For the text-containing cell, return its midpoint in [X, Y] coordinate format. 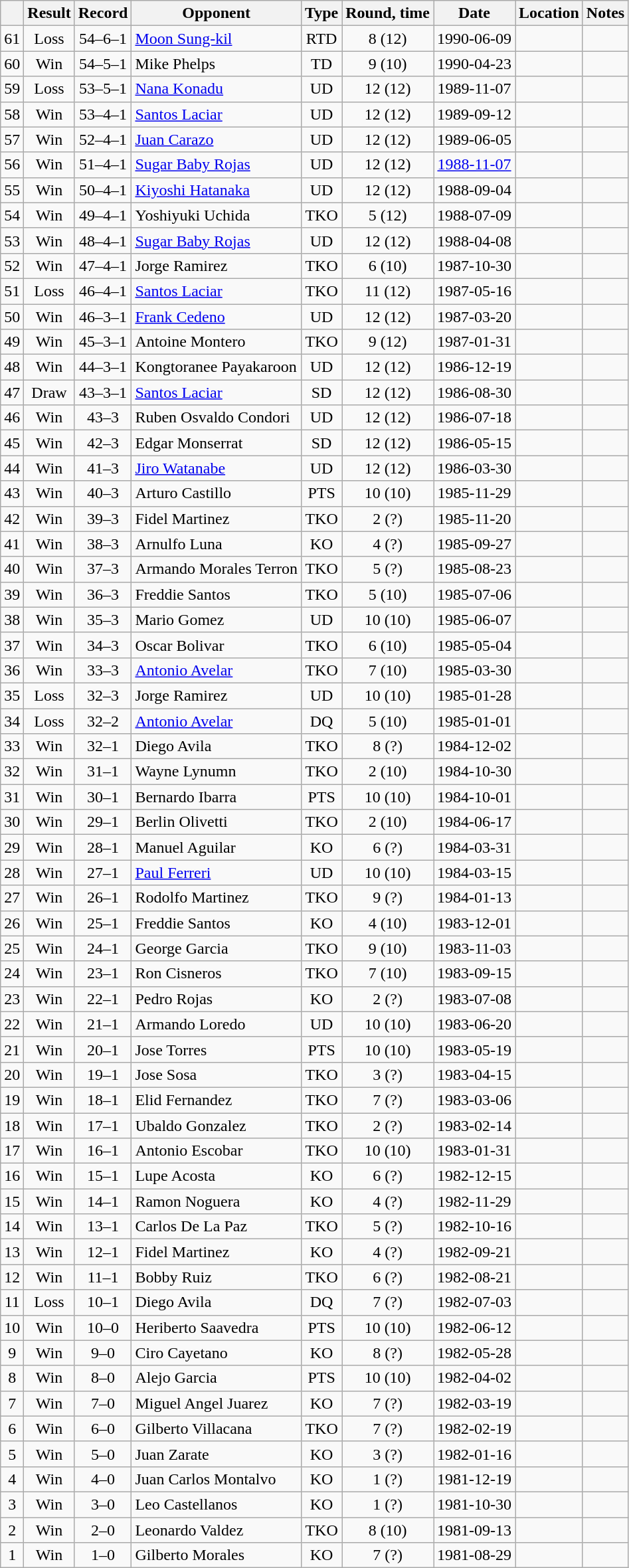
53–5–1 [103, 89]
54 [12, 215]
1989-09-12 [474, 114]
Gilberto Villacana [217, 1429]
1983-12-01 [474, 923]
19 [12, 1100]
17 [12, 1151]
1984-03-31 [474, 847]
1985-01-01 [474, 721]
12 [12, 1277]
1984-01-13 [474, 898]
39–3 [103, 519]
27–1 [103, 873]
39 [12, 594]
1985-09-27 [474, 544]
Location [549, 13]
Alejo Garcia [217, 1378]
1981-12-19 [474, 1479]
Juan Carlos Montalvo [217, 1479]
1982-01-16 [474, 1454]
14–1 [103, 1201]
1985-05-04 [474, 645]
1985-11-20 [474, 519]
10–0 [103, 1328]
34–3 [103, 645]
Miguel Angel Juarez [217, 1403]
Pedro Rojas [217, 999]
15 [12, 1201]
Ramon Noguera [217, 1201]
Rodolfo Martinez [217, 898]
45–3–1 [103, 342]
51 [12, 291]
1985-07-06 [474, 594]
1985-11-29 [474, 493]
8 (12) [388, 39]
8 (10) [388, 1529]
56 [12, 165]
15–1 [103, 1176]
Mario Gomez [217, 620]
33 [12, 746]
13–1 [103, 1227]
44–3–1 [103, 367]
Armando Loredo [217, 1024]
32–2 [103, 721]
Draw [49, 392]
1985-03-30 [474, 670]
36–3 [103, 594]
21 [12, 1049]
28 [12, 873]
11 [12, 1302]
1982-06-12 [474, 1328]
1988-09-04 [474, 190]
1986-05-15 [474, 443]
25 [12, 948]
1981-10-30 [474, 1504]
1983-04-15 [474, 1075]
Leonardo Valdez [217, 1529]
Berlin Olivetti [217, 822]
3 [12, 1504]
1983-09-15 [474, 974]
Opponent [217, 13]
1988-07-09 [474, 215]
1981-09-13 [474, 1529]
18–1 [103, 1100]
30–1 [103, 797]
24–1 [103, 948]
Yoshiyuki Uchida [217, 215]
1983-05-19 [474, 1049]
3–0 [103, 1504]
Jose Torres [217, 1049]
32–3 [103, 695]
1983-06-20 [474, 1024]
1982-05-28 [474, 1353]
1986-08-30 [474, 392]
10 [12, 1328]
36 [12, 670]
Heriberto Saavedra [217, 1328]
19–1 [103, 1075]
1982-12-15 [474, 1176]
21–1 [103, 1024]
Round, time [388, 13]
2–0 [103, 1529]
Juan Zarate [217, 1454]
46–4–1 [103, 291]
Oscar Bolivar [217, 645]
Antonio Escobar [217, 1151]
5 [12, 1454]
Jose Sosa [217, 1075]
Paul Ferreri [217, 873]
1982-07-03 [474, 1302]
1989-06-05 [474, 139]
1987-01-31 [474, 342]
55 [12, 190]
14 [12, 1227]
2 [12, 1529]
1987-03-20 [474, 317]
29 [12, 847]
Arturo Castillo [217, 493]
52–4–1 [103, 139]
1982-02-19 [474, 1429]
16 [12, 1176]
13 [12, 1252]
6–0 [103, 1429]
16–1 [103, 1151]
1983-01-31 [474, 1151]
1982-09-21 [474, 1252]
44 [12, 468]
Antoine Montero [217, 342]
1984-10-01 [474, 797]
46–3–1 [103, 317]
40 [12, 569]
1986-12-19 [474, 367]
1987-05-16 [474, 291]
23–1 [103, 974]
11–1 [103, 1277]
1982-08-21 [474, 1277]
1983-02-14 [474, 1126]
59 [12, 89]
26 [12, 923]
1988-04-08 [474, 240]
Nana Konadu [217, 89]
Lupe Acosta [217, 1176]
28–1 [103, 847]
Edgar Monserrat [217, 443]
22–1 [103, 999]
50–4–1 [103, 190]
49 [12, 342]
31–1 [103, 772]
37 [12, 645]
38–3 [103, 544]
8–0 [103, 1378]
49–4–1 [103, 215]
1990-04-23 [474, 64]
7–0 [103, 1403]
6 [12, 1429]
Moon Sung-kil [217, 39]
43–3–1 [103, 392]
1982-10-16 [474, 1227]
1988-11-07 [474, 165]
4 [12, 1479]
George Garcia [217, 948]
RTD [321, 39]
17–1 [103, 1126]
1985-01-28 [474, 695]
47 [12, 392]
54–5–1 [103, 64]
Bernardo Ibarra [217, 797]
Arnulfo Luna [217, 544]
Result [49, 13]
1984-10-30 [474, 772]
1983-03-06 [474, 1100]
1983-07-08 [474, 999]
48 [12, 367]
4–0 [103, 1479]
1 [12, 1555]
Ruben Osvaldo Condori [217, 418]
1989-11-07 [474, 89]
48–4–1 [103, 240]
1984-03-15 [474, 873]
8 [12, 1378]
Frank Cedeno [217, 317]
32 [12, 772]
42 [12, 519]
1987-10-30 [474, 266]
1981-08-29 [474, 1555]
1983-11-03 [474, 948]
33–3 [103, 670]
Type [321, 13]
TD [321, 64]
Leo Castellanos [217, 1504]
9–0 [103, 1353]
1986-03-30 [474, 468]
20–1 [103, 1049]
45 [12, 443]
9 (12) [388, 342]
29–1 [103, 822]
Ron Cisneros [217, 974]
1–0 [103, 1555]
51–4–1 [103, 165]
10–1 [103, 1302]
5 (12) [388, 215]
60 [12, 64]
Wayne Lynumn [217, 772]
41–3 [103, 468]
Juan Carazo [217, 139]
43 [12, 493]
20 [12, 1075]
50 [12, 317]
40–3 [103, 493]
24 [12, 974]
Manuel Aguilar [217, 847]
42–3 [103, 443]
1985-08-23 [474, 569]
11 (12) [388, 291]
7 [12, 1403]
1982-11-29 [474, 1201]
26–1 [103, 898]
58 [12, 114]
38 [12, 620]
4 (10) [388, 923]
47–4–1 [103, 266]
Notes [605, 13]
61 [12, 39]
57 [12, 139]
Kiyoshi Hatanaka [217, 190]
31 [12, 797]
1984-12-02 [474, 746]
12–1 [103, 1252]
32–1 [103, 746]
30 [12, 822]
34 [12, 721]
25–1 [103, 923]
53 [12, 240]
53–4–1 [103, 114]
1984-06-17 [474, 822]
1986-07-18 [474, 418]
1990-06-09 [474, 39]
5–0 [103, 1454]
1985-06-07 [474, 620]
9 (?) [388, 898]
Elid Fernandez [217, 1100]
Record [103, 13]
Gilberto Morales [217, 1555]
27 [12, 898]
Kongtoranee Payakaroon [217, 367]
Date [474, 13]
1982-04-02 [474, 1378]
1982-03-19 [474, 1403]
23 [12, 999]
Bobby Ruiz [217, 1277]
43–3 [103, 418]
Ciro Cayetano [217, 1353]
18 [12, 1126]
Armando Morales Terron [217, 569]
Mike Phelps [217, 64]
52 [12, 266]
54–6–1 [103, 39]
46 [12, 418]
Carlos De La Paz [217, 1227]
Jiro Watanabe [217, 468]
9 [12, 1353]
Ubaldo Gonzalez [217, 1126]
37–3 [103, 569]
41 [12, 544]
35 [12, 695]
35–3 [103, 620]
22 [12, 1024]
